From the cell containing the given text, extract its center point as (X, Y) coordinate. 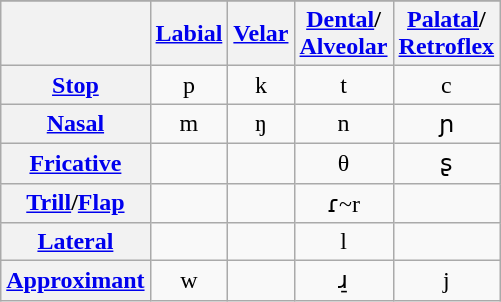
ʂ (446, 163)
ɹ̠ (344, 281)
k (261, 85)
Fricative (76, 163)
Approximant (76, 281)
Palatal/Retroflex (446, 34)
ɾ~r (344, 203)
Labial (189, 34)
ɲ (446, 124)
Nasal (76, 124)
Stop (76, 85)
Dental/Alveolar (344, 34)
j (446, 281)
w (189, 281)
θ (344, 163)
n (344, 124)
m (189, 124)
Velar (261, 34)
l (344, 242)
c (446, 85)
p (189, 85)
ŋ (261, 124)
Lateral (76, 242)
Trill/Flap (76, 203)
t (344, 85)
